From the cell containing the given text, extract its center point as [X, Y] coordinate. 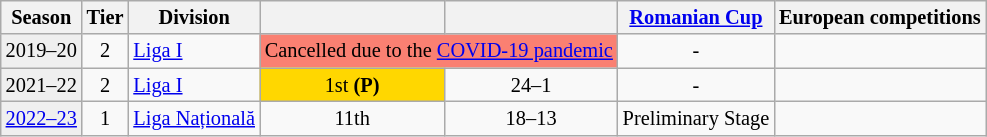
1st (P) [352, 85]
1 [106, 118]
2021–22 [42, 85]
2022–23 [42, 118]
Tier [106, 17]
Liga Națională [194, 118]
11th [352, 118]
Cancelled due to the COVID-19 pandemic [439, 51]
18–13 [530, 118]
Romanian Cup [696, 17]
Division [194, 17]
Preliminary Stage [696, 118]
24–1 [530, 85]
Season [42, 17]
European competitions [880, 17]
2019–20 [42, 51]
